For the text-containing cell, return its midpoint in [x, y] coordinate format. 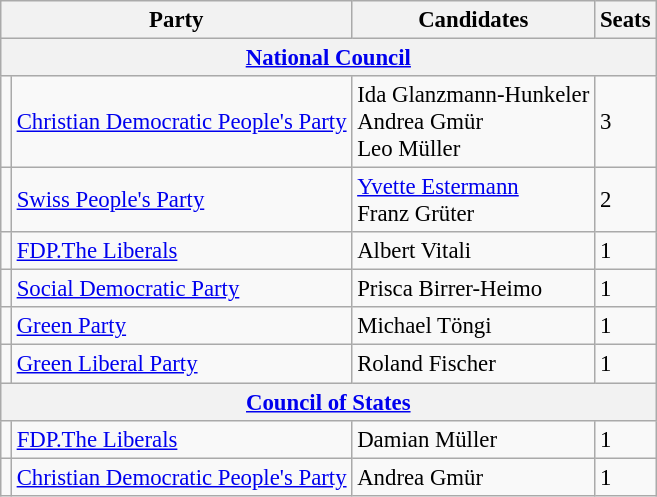
Albert Vitali [474, 251]
National Council [328, 58]
Green Party [182, 327]
Roland Fischer [474, 364]
Social Democratic Party [182, 289]
Candidates [474, 20]
Michael Töngi [474, 327]
Seats [626, 20]
Council of States [328, 402]
Ida Glanzmann-HunkelerAndrea GmürLeo Müller [474, 122]
Green Liberal Party [182, 364]
Yvette EstermannFranz Grüter [474, 200]
2 [626, 200]
Swiss People's Party [182, 200]
Damian Müller [474, 439]
Prisca Birrer-Heimo [474, 289]
Andrea Gmür [474, 477]
Party [176, 20]
3 [626, 122]
